Output the [X, Y] coordinate of the center of the cell containing the given text.  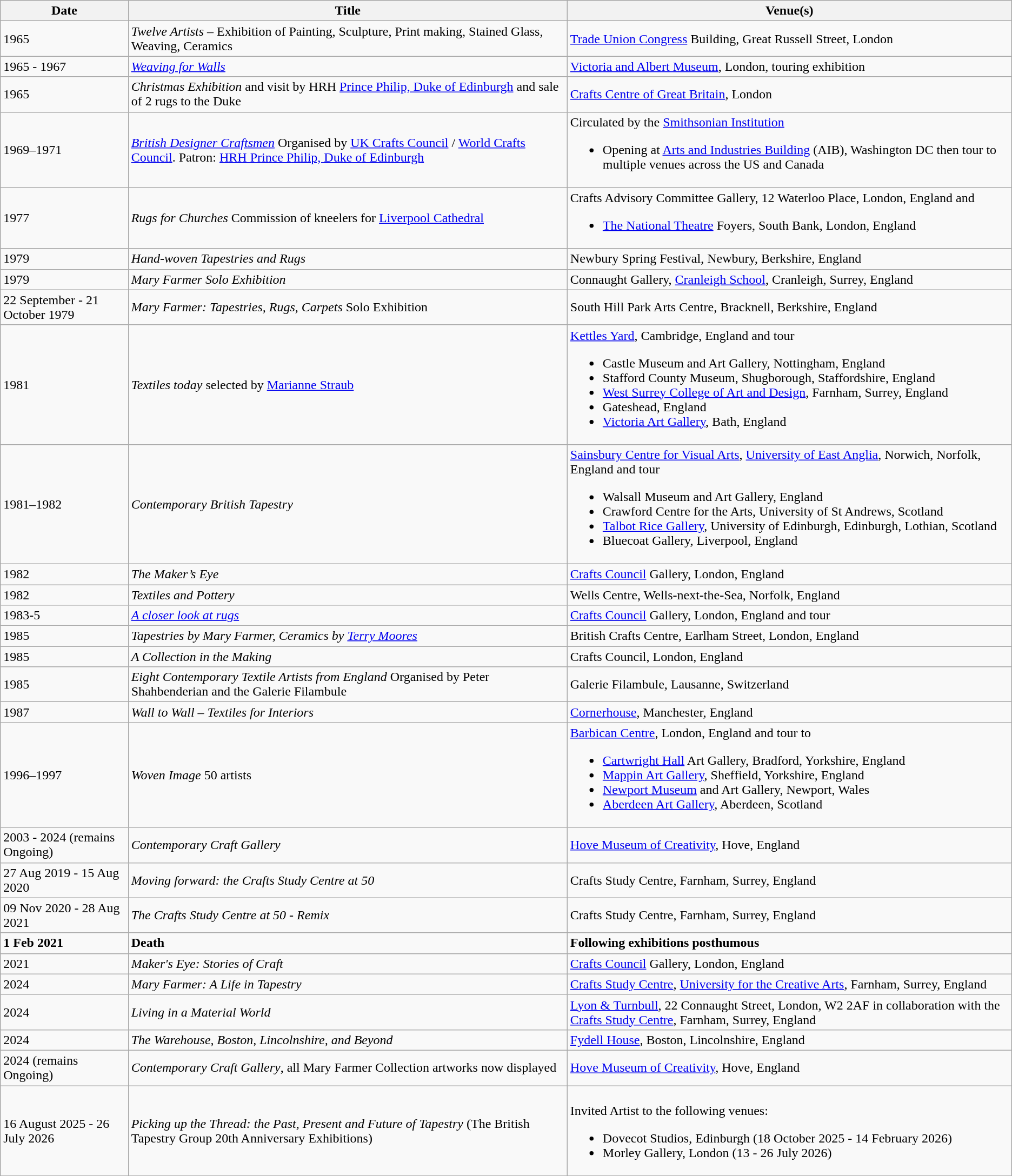
2003 - 2024 (remains Ongoing) [64, 845]
Rugs for Churches Commission of kneelers for Liverpool Cathedral [348, 218]
British Designer Craftsmen Organised by UK Crafts Council / World Crafts Council. Patron: HRH Prince Philip, Duke of Edinburgh [348, 150]
Picking up the Thread: the Past, Present and Future of Tapestry (The British Tapestry Group 20th Anniversary Exhibitions) [348, 1131]
09 Nov 2020 - 28 Aug 2021 [64, 916]
A closer look at rugs [348, 616]
1965 - 1967 [64, 66]
Date [64, 11]
Living in a Material World [348, 1012]
British Crafts Centre, Earlham Street, London, England [789, 636]
Galerie Filambule, Lausanne, Switzerland [789, 684]
Mary Farmer: A Life in Tapestry [348, 984]
Tapestries by Mary Farmer, Ceramics by Terry Moores [348, 636]
South Hill Park Arts Centre, Bracknell, Berkshire, England [789, 307]
2024 (remains Ongoing) [64, 1068]
Following exhibitions posthumous [789, 943]
Wall to Wall – Textiles for Interiors [348, 712]
The Crafts Study Centre at 50 - Remix [348, 916]
2021 [64, 964]
Newbury Spring Festival, Newbury, Berkshire, England [789, 259]
Contemporary Craft Gallery [348, 845]
The Maker’s Eye [348, 574]
Textiles today selected by Marianne Straub [348, 385]
1977 [64, 218]
Twelve Artists – Exhibition of Painting, Sculpture, Print making, Stained Glass, Weaving, Ceramics [348, 39]
Hand-woven Tapestries and Rugs [348, 259]
Victoria and Albert Museum, London, touring exhibition [789, 66]
27 Aug 2019 - 15 Aug 2020 [64, 880]
Eight Contemporary Textile Artists from England Organised by Peter Shahbenderian and the Galerie Filambule [348, 684]
Crafts Advisory Committee Gallery, 12 Waterloo Place, London, England andThe National Theatre Foyers, South Bank, London, England [789, 218]
1 Feb 2021 [64, 943]
Weaving for Walls [348, 66]
1981–1982 [64, 504]
1981 [64, 385]
Cornerhouse, Manchester, England [789, 712]
Crafts Council Gallery, London, England and tour [789, 616]
16 August 2025 - 26 July 2026 [64, 1131]
Textiles and Pottery [348, 595]
Fydell House, Boston, Lincolnshire, England [789, 1040]
Moving forward: the Crafts Study Centre at 50 [348, 880]
1996–1997 [64, 775]
Mary Farmer: Tapestries, Rugs, Carpets Solo Exhibition [348, 307]
Christmas Exhibition and visit by HRH Prince Philip, Duke of Edinburgh and sale of 2 rugs to the Duke [348, 94]
Wells Centre, Wells-next-the-Sea, Norfolk, England [789, 595]
A Collection in the Making [348, 657]
Connaught Gallery, Cranleigh School, Cranleigh, Surrey, England [789, 279]
Crafts Centre of Great Britain, London [789, 94]
Contemporary Craft Gallery, all Mary Farmer Collection artworks now displayed [348, 1068]
Crafts Council, London, England [789, 657]
Death [348, 943]
1987 [64, 712]
1983-5 [64, 616]
Trade Union Congress Building, Great Russell Street, London [789, 39]
Maker's Eye: Stories of Craft [348, 964]
1969–1971 [64, 150]
22 September - 21 October 1979 [64, 307]
Title [348, 11]
Woven Image 50 artists [348, 775]
Invited Artist to the following venues:Dovecot Studios, Edinburgh (18 October 2025 - 14 February 2026)Morley Gallery, London (13 - 26 July 2026) [789, 1131]
Venue(s) [789, 11]
Mary Farmer Solo Exhibition [348, 279]
Lyon & Turnbull, 22 Connaught Street, London, W2 2AF in collaboration with the Crafts Study Centre, Farnham, Surrey, England [789, 1012]
Crafts Study Centre, University for the Creative Arts, Farnham, Surrey, England [789, 984]
Contemporary British Tapestry [348, 504]
The Warehouse, Boston, Lincolnshire, and Beyond [348, 1040]
